Scan for the cell matching the given text and deliver its (X, Y) coordinate at center. 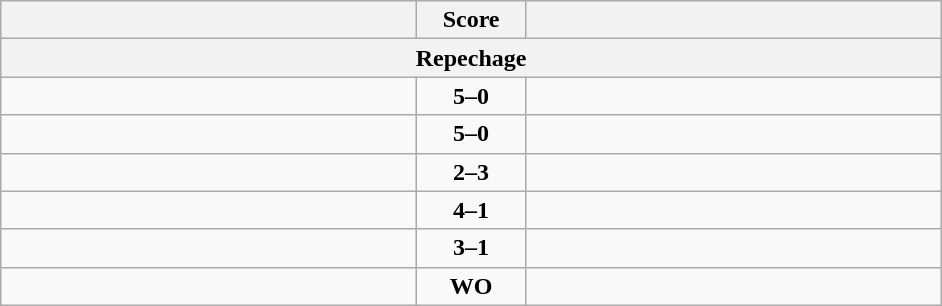
4–1 (472, 210)
Score (472, 20)
Repechage (472, 58)
2–3 (472, 172)
WO (472, 286)
3–1 (472, 248)
